From the cell containing the given text, extract its center point as (x, y) coordinate. 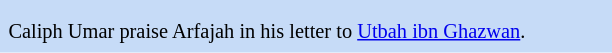
Caliph Umar praise Arfajah in his letter to Utbah ibn Ghazwan. (306, 32)
